Find where the given text appears and provide that cell's center as [X, Y] coordinate. 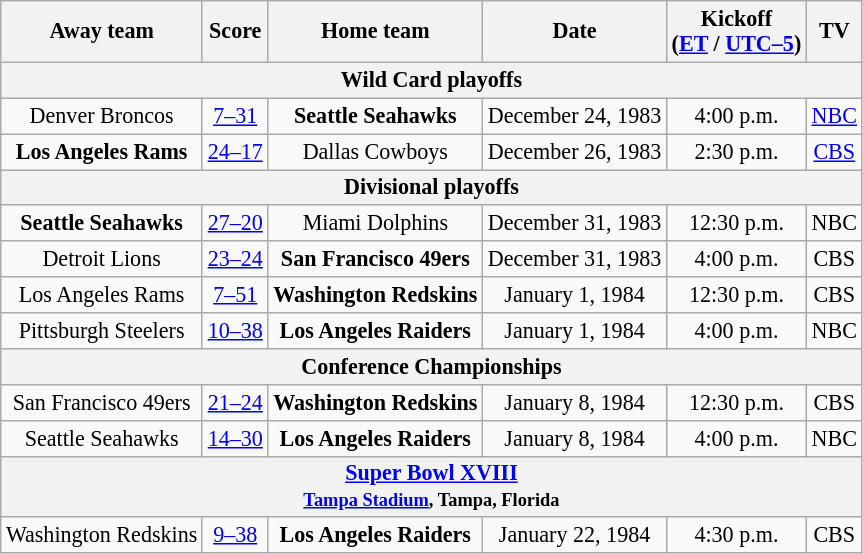
Denver Broncos [102, 116]
Pittsburgh Steelers [102, 330]
4:30 p.m. [736, 535]
Kickoff(ET / UTC–5) [736, 30]
21–24 [235, 402]
Wild Card playoffs [432, 80]
Score [235, 30]
7–31 [235, 116]
January 22, 1984 [575, 535]
24–17 [235, 151]
23–24 [235, 259]
2:30 p.m. [736, 151]
10–38 [235, 330]
December 26, 1983 [575, 151]
9–38 [235, 535]
TV [834, 30]
Dallas Cowboys [376, 151]
Home team [376, 30]
7–51 [235, 295]
Super Bowl XVIIITampa Stadium, Tampa, Florida [432, 486]
Miami Dolphins [376, 223]
27–20 [235, 223]
December 24, 1983 [575, 116]
14–30 [235, 438]
Detroit Lions [102, 259]
Divisional playoffs [432, 187]
Away team [102, 30]
Date [575, 30]
Conference Championships [432, 366]
